Capture the cell that displays the provided text and extract its [X, Y] central coordinate. 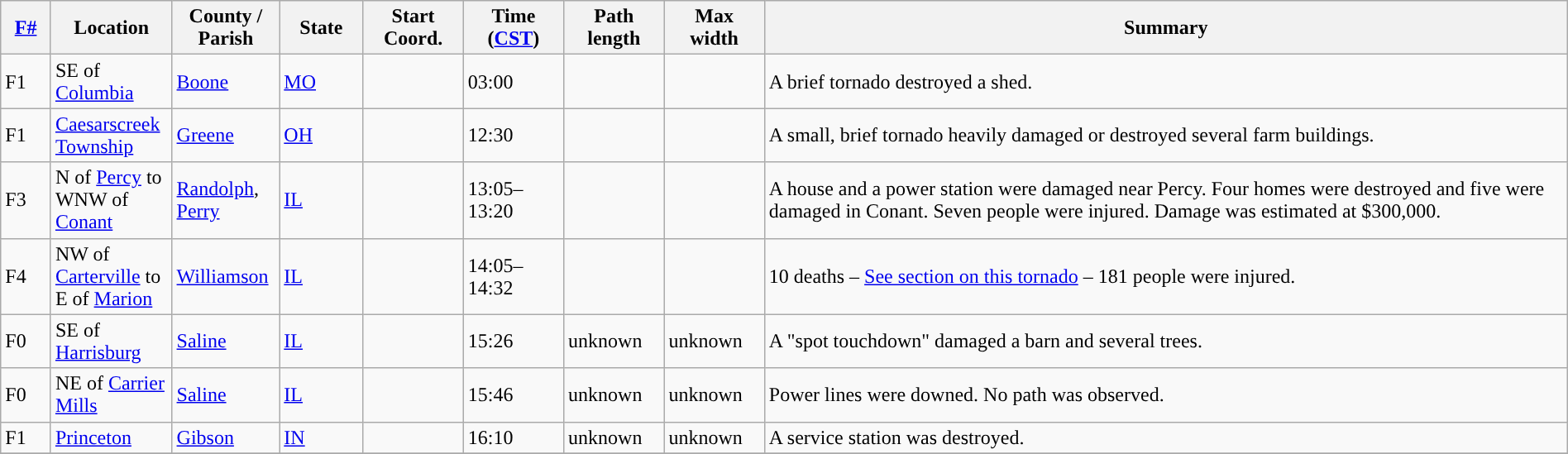
10 deaths – See section on this tornado – 181 people were injured. [1166, 276]
Caesarscreek Township [111, 136]
NW of Carterville to E of Marion [111, 276]
County / Parish [226, 28]
Power lines were downed. No path was observed. [1166, 395]
Location [111, 28]
Greene [226, 136]
A brief tornado destroyed a shed. [1166, 81]
SE of Harrisburg [111, 341]
Max width [715, 28]
F4 [26, 276]
12:30 [513, 136]
A "spot touchdown" damaged a barn and several trees. [1166, 341]
15:46 [513, 395]
Boone [226, 81]
NE of Carrier Mills [111, 395]
13:05–13:20 [513, 200]
15:26 [513, 341]
Start Coord. [414, 28]
03:00 [513, 81]
F3 [26, 200]
Summary [1166, 28]
A service station was destroyed. [1166, 437]
Randolph, Perry [226, 200]
State [321, 28]
SE of Columbia [111, 81]
MO [321, 81]
Princeton [111, 437]
14:05–14:32 [513, 276]
Gibson [226, 437]
OH [321, 136]
Williamson [226, 276]
IN [321, 437]
Time (CST) [513, 28]
A small, brief tornado heavily damaged or destroyed several farm buildings. [1166, 136]
F# [26, 28]
N of Percy to WNW of Conant [111, 200]
Path length [614, 28]
16:10 [513, 437]
